Determine the (X, Y) coordinate at the center of the cell enclosing the given text.  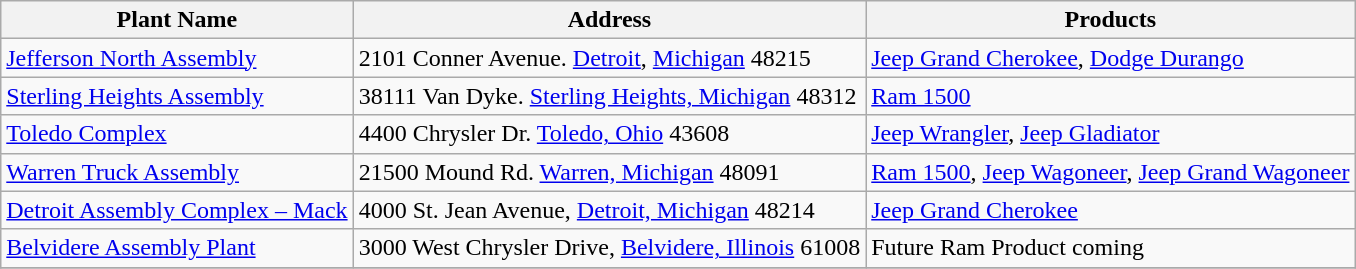
Sterling Heights Assembly (177, 96)
2101 Conner Avenue. Detroit, Michigan 48215 (610, 58)
Toledo Complex (177, 134)
Products (1110, 20)
Future Ram Product coming (1110, 248)
Jefferson North Assembly (177, 58)
Belvidere Assembly Plant (177, 248)
Jeep Grand Cherokee, Dodge Durango (1110, 58)
3000 West Chrysler Drive, Belvidere, Illinois 61008 (610, 248)
38111 Van Dyke. Sterling Heights, Michigan 48312 (610, 96)
Ram 1500, Jeep Wagoneer, Jeep Grand Wagoneer (1110, 172)
Warren Truck Assembly (177, 172)
Jeep Wrangler, Jeep Gladiator (1110, 134)
4400 Chrysler Dr. Toledo, Ohio 43608 (610, 134)
4000 St. Jean Avenue, Detroit, Michigan 48214 (610, 210)
Detroit Assembly Complex – Mack (177, 210)
Plant Name (177, 20)
Address (610, 20)
Ram 1500 (1110, 96)
Jeep Grand Cherokee (1110, 210)
21500 Mound Rd. Warren, Michigan 48091 (610, 172)
